Scan for the cell matching the given text and deliver its (x, y) coordinate at center. 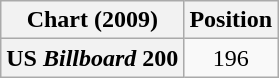
US Billboard 200 (92, 58)
196 (231, 58)
Chart (2009) (92, 20)
Position (231, 20)
